Search for the cell housing the specified text and yield its (X, Y) center coordinate. 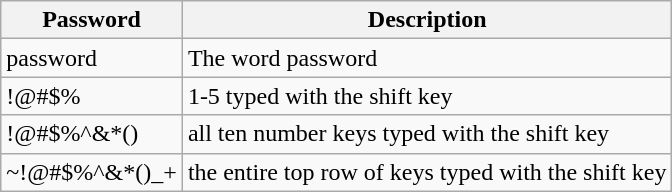
Description (427, 20)
!@#$% (92, 96)
password (92, 58)
1-5 typed with the shift key (427, 96)
!@#$%^&*() (92, 134)
The word password (427, 58)
all ten number keys typed with the shift key (427, 134)
~!@#$%^&*()_+ (92, 172)
the entire top row of keys typed with the shift key (427, 172)
Password (92, 20)
